Capture the cell that displays the provided text and extract its [x, y] central coordinate. 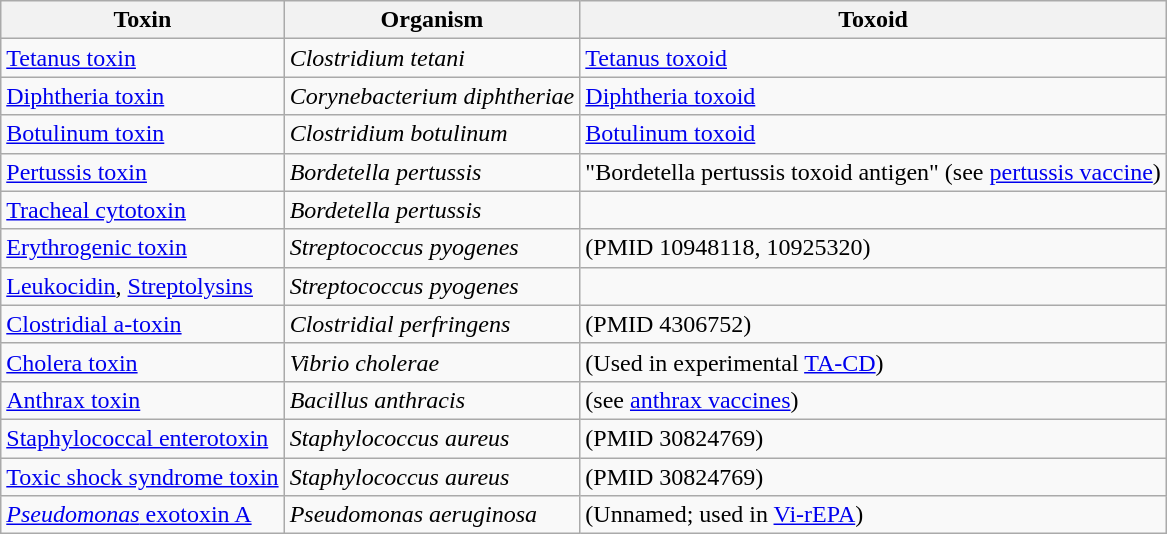
(Used in experimental TA-CD) [874, 362]
Botulinum toxin [142, 134]
(PMID 4306752) [874, 324]
Clostridial perfringens [432, 324]
Toxin [142, 20]
Vibrio cholerae [432, 362]
Erythrogenic toxin [142, 248]
Organism [432, 20]
Clostridium botulinum [432, 134]
Leukocidin, Streptolysins [142, 286]
Tracheal cytotoxin [142, 210]
Tetanus toxoid [874, 58]
(see anthrax vaccines) [874, 400]
Pseudomonas exotoxin A [142, 515]
Tetanus toxin [142, 58]
Bacillus anthracis [432, 400]
Diphtheria toxin [142, 96]
Diphtheria toxoid [874, 96]
Corynebacterium diphtheriae [432, 96]
Anthrax toxin [142, 400]
Clostridial a-toxin [142, 324]
Toxic shock syndrome toxin [142, 477]
Pseudomonas aeruginosa [432, 515]
"Bordetella pertussis toxoid antigen" (see pertussis vaccine) [874, 172]
Cholera toxin [142, 362]
Pertussis toxin [142, 172]
Botulinum toxoid [874, 134]
Staphylococcal enterotoxin [142, 438]
Toxoid [874, 20]
Clostridium tetani [432, 58]
(Unnamed; used in Vi-rEPA) [874, 515]
(PMID 10948118, 10925320) [874, 248]
